Find where the given text appears and provide that cell's center as (X, Y) coordinate. 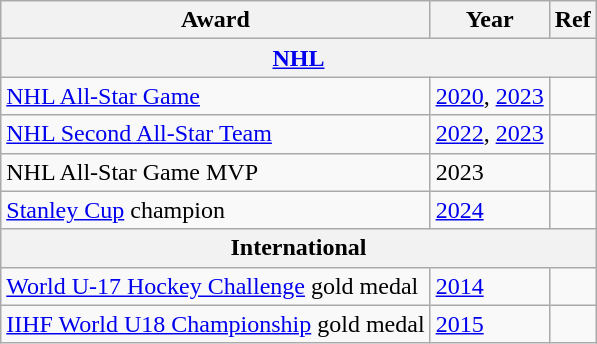
2023 (490, 172)
World U-17 Hockey Challenge gold medal (216, 286)
NHL (298, 58)
2014 (490, 286)
International (298, 248)
Year (490, 20)
2020, 2023 (490, 96)
NHL Second All-Star Team (216, 134)
2022, 2023 (490, 134)
NHL All-Star Game MVP (216, 172)
2015 (490, 324)
IIHF World U18 Championship gold medal (216, 324)
Award (216, 20)
2024 (490, 210)
NHL All-Star Game (216, 96)
Ref (572, 20)
Stanley Cup champion (216, 210)
